For the text-containing cell, return its midpoint in (x, y) coordinate format. 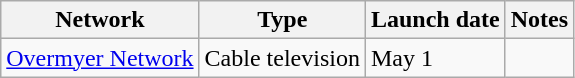
Cable television (282, 58)
Overmyer Network (100, 58)
May 1 (435, 58)
Launch date (435, 20)
Type (282, 20)
Network (100, 20)
Notes (539, 20)
